Locate the cell with the specified text and output its (x, y) center coordinate. 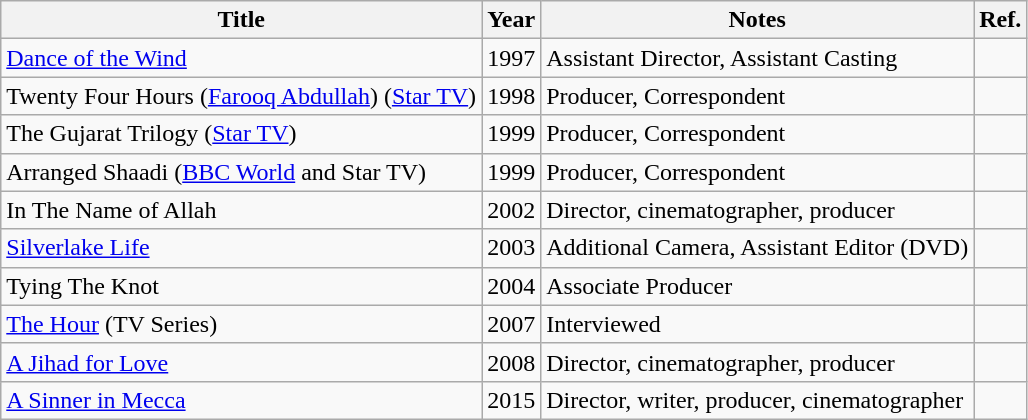
Twenty Four Hours (Farooq Abdullah) (Star TV) (242, 96)
2015 (512, 400)
A Sinner in Mecca (242, 400)
Arranged Shaadi (BBC World and Star TV) (242, 172)
1998 (512, 96)
Director, writer, producer, cinematographer (758, 400)
Associate Producer (758, 286)
2004 (512, 286)
2003 (512, 248)
Ref. (1000, 20)
A Jihad for Love (242, 362)
Assistant Director, Assistant Casting (758, 58)
2008 (512, 362)
Year (512, 20)
In The Name of Allah (242, 210)
Additional Camera, Assistant Editor (DVD) (758, 248)
Dance of the Wind (242, 58)
1997 (512, 58)
Interviewed (758, 324)
Silverlake Life (242, 248)
2002 (512, 210)
Tying The Knot (242, 286)
Title (242, 20)
The Gujarat Trilogy (Star TV) (242, 134)
The Hour (TV Series) (242, 324)
Notes (758, 20)
2007 (512, 324)
